Provide the (x, y) coordinate of the cell's center where the given text is located.  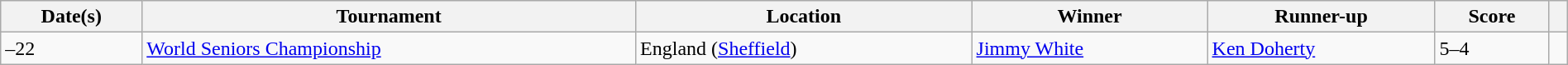
Score (1492, 17)
World Seniors Championship (389, 48)
Winner (1090, 17)
–22 (71, 48)
England (Sheffield) (804, 48)
Ken Doherty (1322, 48)
Jimmy White (1090, 48)
Date(s) (71, 17)
Runner-up (1322, 17)
Tournament (389, 17)
5–4 (1492, 48)
Location (804, 17)
